Locate the cell with the specified text and output its [x, y] center coordinate. 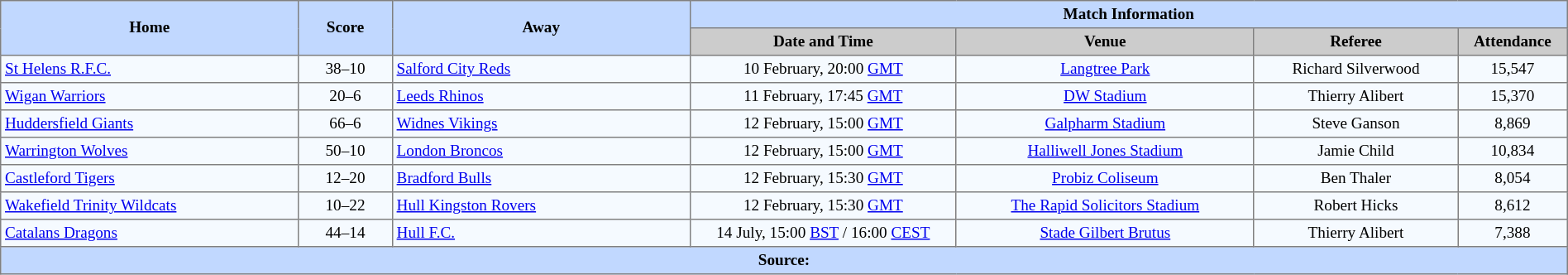
Halliwell Jones Stadium [1105, 151]
50–10 [346, 151]
10 February, 20:00 GMT [823, 70]
Steve Ganson [1355, 124]
Away [541, 28]
Venue [1105, 41]
Attendance [1513, 41]
Leeds Rhinos [541, 96]
Jamie Child [1355, 151]
20–6 [346, 96]
Richard Silverwood [1355, 70]
14 July, 15:00 BST / 16:00 CEST [823, 234]
66–6 [346, 124]
38–10 [346, 70]
Ben Thaler [1355, 179]
Source: [784, 260]
10–22 [346, 205]
Date and Time [823, 41]
10,834 [1513, 151]
11 February, 17:45 GMT [823, 96]
Probiz Coliseum [1105, 179]
44–14 [346, 234]
Referee [1355, 41]
London Broncos [541, 151]
Wigan Warriors [150, 96]
St Helens R.F.C. [150, 70]
12–20 [346, 179]
7,388 [1513, 234]
8,054 [1513, 179]
Match Information [1128, 15]
Stade Gilbert Brutus [1105, 234]
Galpharm Stadium [1105, 124]
Home [150, 28]
Catalans Dragons [150, 234]
Score [346, 28]
Langtree Park [1105, 70]
8,869 [1513, 124]
Wakefield Trinity Wildcats [150, 205]
Robert Hicks [1355, 205]
The Rapid Solicitors Stadium [1105, 205]
Widnes Vikings [541, 124]
Warrington Wolves [150, 151]
Huddersfield Giants [150, 124]
8,612 [1513, 205]
Castleford Tigers [150, 179]
15,547 [1513, 70]
Bradford Bulls [541, 179]
Salford City Reds [541, 70]
Hull F.C. [541, 234]
DW Stadium [1105, 96]
15,370 [1513, 96]
Hull Kingston Rovers [541, 205]
